Capture the cell that displays the provided text and extract its (X, Y) central coordinate. 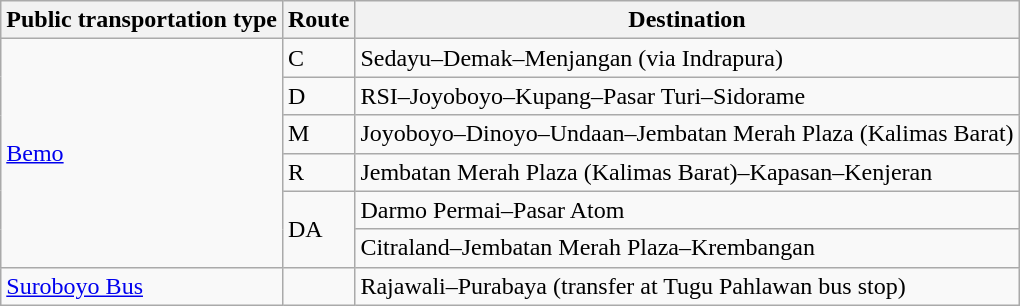
Destination (687, 20)
Sedayu–Demak–Menjangan (via Indrapura) (687, 58)
Public transportation type (142, 20)
DA (318, 229)
Route (318, 20)
Suroboyo Bus (142, 286)
M (318, 134)
RSI–Joyoboyo–Kupang–Pasar Turi–Sidorame (687, 96)
Citraland–Jembatan Merah Plaza–Krembangan (687, 248)
Bemo (142, 153)
R (318, 172)
Jembatan Merah Plaza (Kalimas Barat)–Kapasan–Kenjeran (687, 172)
D (318, 96)
Darmo Permai–Pasar Atom (687, 210)
Rajawali–Purabaya (transfer at Tugu Pahlawan bus stop) (687, 286)
Joyoboyo–Dinoyo–Undaan–Jembatan Merah Plaza (Kalimas Barat) (687, 134)
C (318, 58)
